For the text-containing cell, return its midpoint in [x, y] coordinate format. 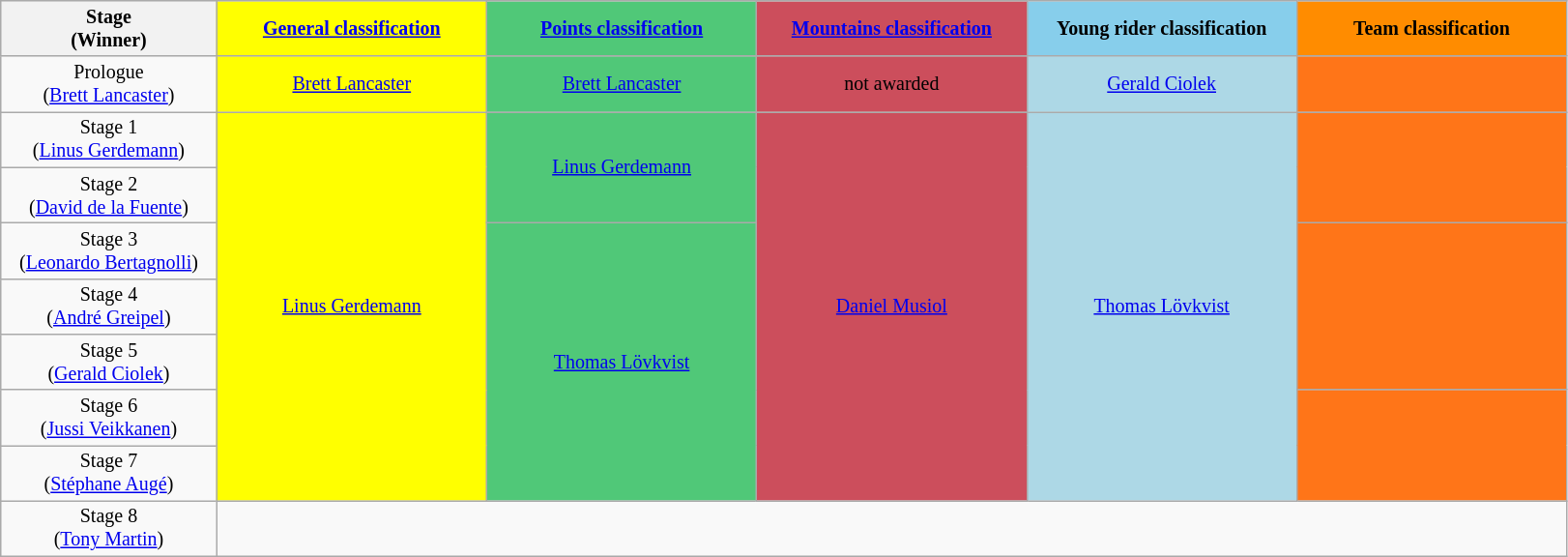
General classification [352, 29]
Stage(Winner) [108, 29]
Mountains classification [891, 29]
Stage 5(Gerald Ciolek) [108, 362]
Stage 2(David de la Fuente) [108, 195]
Prologue(Brett Lancaster) [108, 85]
Stage 7(Stéphane Augé) [108, 474]
Points classification [621, 29]
Stage 1(Linus Gerdemann) [108, 139]
Stage 6(Jussi Veikkanen) [108, 418]
Young rider classification [1162, 29]
not awarded [891, 85]
Gerald Ciolek [1162, 85]
Stage 8(Tony Martin) [108, 528]
Stage 3(Leonardo Bertagnolli) [108, 251]
Stage 4(André Greipel) [108, 306]
Team classification [1431, 29]
Daniel Musiol [891, 307]
